Locate the cell with the specified text and output its [x, y] center coordinate. 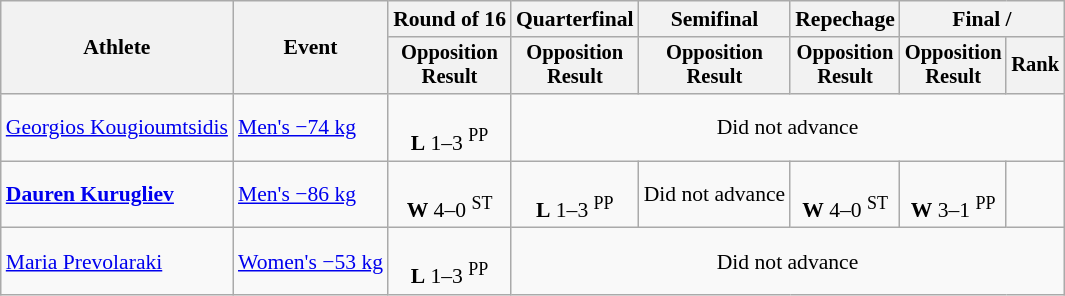
Round of 16 [450, 19]
Rank [1035, 66]
Quarterfinal [575, 19]
Athlete [117, 48]
Georgios Kougioumtsidis [117, 128]
Final / [982, 19]
Dauren Kurugliev [117, 194]
Men's −86 kg [310, 194]
Event [310, 48]
Semifinal [715, 19]
Maria Prevolaraki [117, 262]
Repechage [845, 19]
Women's −53 kg [310, 262]
W 3–1 PP [954, 194]
Men's −74 kg [310, 128]
